Locate the cell with the specified text and output its [x, y] center coordinate. 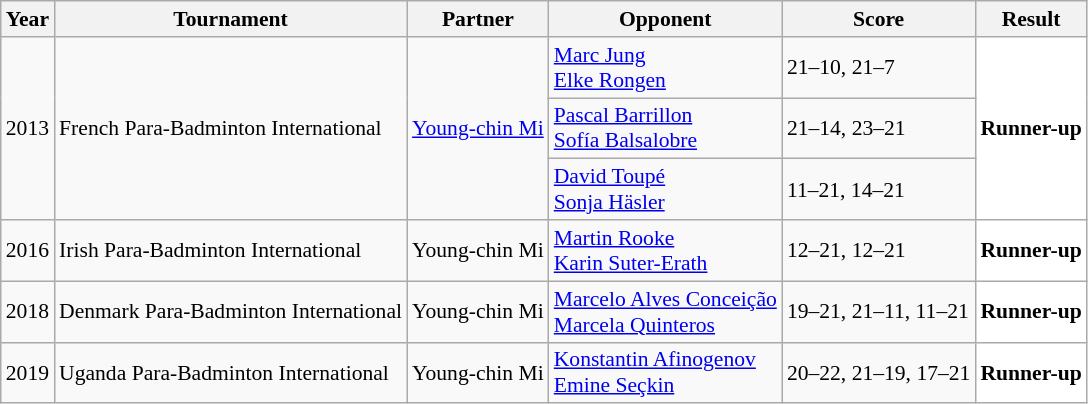
Pascal Barrillon Sofía Balsalobre [666, 128]
Year [28, 19]
19–21, 21–11, 11–21 [879, 312]
Marc Jung Elke Rongen [666, 68]
Denmark Para-Badminton International [230, 312]
Irish Para-Badminton International [230, 250]
Opponent [666, 19]
Konstantin Afinogenov Emine Seçkin [666, 372]
12–21, 12–21 [879, 250]
11–21, 14–21 [879, 190]
Partner [478, 19]
2018 [28, 312]
Score [879, 19]
David Toupé Sonja Häsler [666, 190]
21–14, 23–21 [879, 128]
21–10, 21–7 [879, 68]
2013 [28, 128]
Martin Rooke Karin Suter-Erath [666, 250]
Result [1030, 19]
2019 [28, 372]
French Para-Badminton International [230, 128]
Uganda Para-Badminton International [230, 372]
Marcelo Alves Conceição Marcela Quinteros [666, 312]
2016 [28, 250]
Tournament [230, 19]
20–22, 21–19, 17–21 [879, 372]
